Identify which cell holds the provided text, then report its [X, Y] central coordinate. 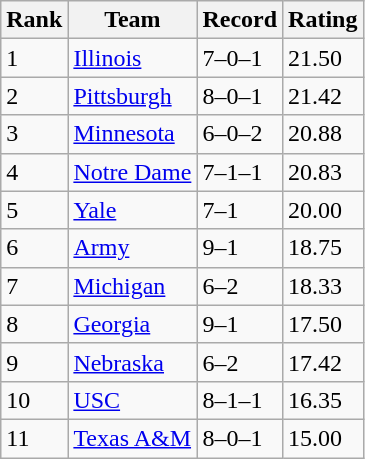
USC [132, 400]
20.00 [323, 210]
21.50 [323, 58]
6–0–2 [240, 134]
Minnesota [132, 134]
8 [34, 324]
3 [34, 134]
7–1 [240, 210]
7–1–1 [240, 172]
Pittsburgh [132, 96]
Nebraska [132, 362]
Michigan [132, 286]
2 [34, 96]
Rating [323, 20]
20.83 [323, 172]
17.42 [323, 362]
9 [34, 362]
11 [34, 438]
7 [34, 286]
17.50 [323, 324]
10 [34, 400]
18.75 [323, 248]
Team [132, 20]
Army [132, 248]
4 [34, 172]
18.33 [323, 286]
5 [34, 210]
7–0–1 [240, 58]
21.42 [323, 96]
Yale [132, 210]
Rank [34, 20]
16.35 [323, 400]
Texas A&M [132, 438]
Notre Dame [132, 172]
15.00 [323, 438]
Georgia [132, 324]
Illinois [132, 58]
1 [34, 58]
8–1–1 [240, 400]
20.88 [323, 134]
6 [34, 248]
Record [240, 20]
